Scan for the cell matching the given text and deliver its [x, y] coordinate at center. 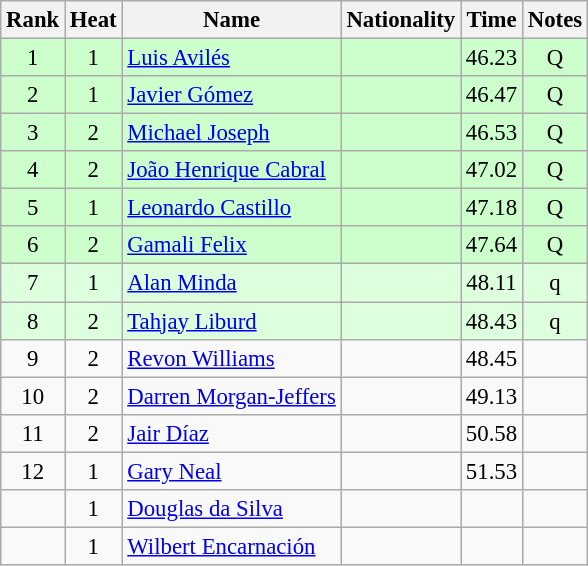
Time [492, 20]
48.43 [492, 321]
Luis Avilés [232, 58]
9 [33, 358]
7 [33, 283]
Darren Morgan-Jeffers [232, 396]
Gamali Felix [232, 245]
46.47 [492, 95]
Douglas da Silva [232, 509]
47.18 [492, 208]
3 [33, 133]
Jair Díaz [232, 433]
Wilbert Encarnación [232, 546]
Heat [94, 20]
5 [33, 208]
10 [33, 396]
6 [33, 245]
Rank [33, 20]
Michael Joseph [232, 133]
Name [232, 20]
Javier Gómez [232, 95]
11 [33, 433]
47.02 [492, 170]
50.58 [492, 433]
51.53 [492, 471]
46.53 [492, 133]
8 [33, 321]
Gary Neal [232, 471]
12 [33, 471]
48.11 [492, 283]
Notes [554, 20]
4 [33, 170]
Tahjay Liburd [232, 321]
Leonardo Castillo [232, 208]
47.64 [492, 245]
46.23 [492, 58]
Revon Williams [232, 358]
Nationality [400, 20]
49.13 [492, 396]
48.45 [492, 358]
João Henrique Cabral [232, 170]
Alan Minda [232, 283]
